For the text-containing cell, return its midpoint in (x, y) coordinate format. 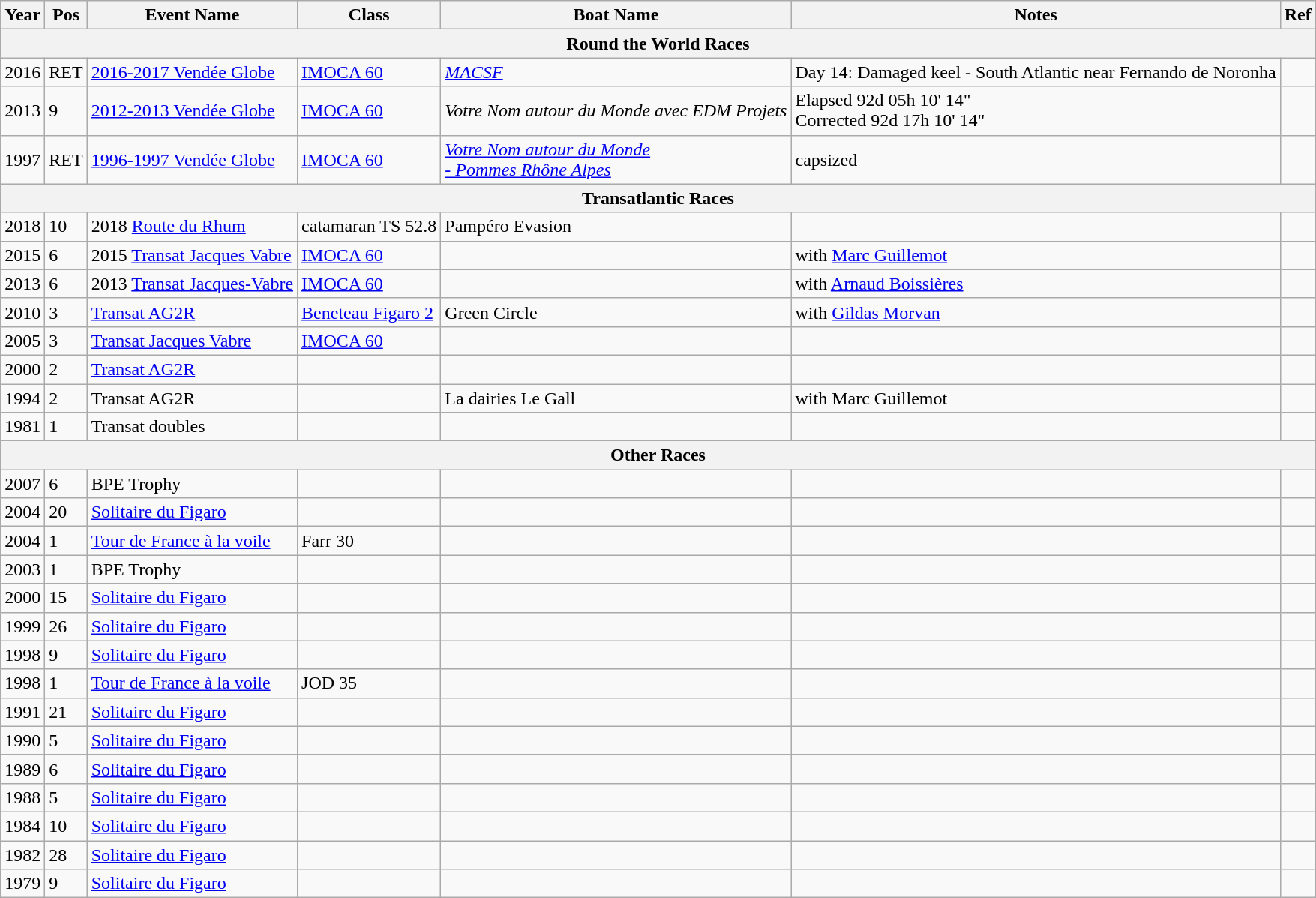
1996-1997 Vendée Globe (192, 159)
1984 (22, 826)
Notes (1036, 15)
20 (66, 512)
1988 (22, 797)
1981 (22, 427)
Votre Nom autour du Monde- Pommes Rhône Alpes (616, 159)
La dairies Le Gall (616, 398)
1979 (22, 884)
MACSF (616, 72)
2018 Route du Rhum (192, 227)
1994 (22, 398)
with Gildas Morvan (1036, 312)
1982 (22, 854)
Beneteau Figaro 2 (369, 312)
Pampéro Evasion (616, 227)
2016-2017 Vendée Globe (192, 72)
26 (66, 626)
2018 (22, 227)
Round the World Races (658, 44)
28 (66, 854)
with Arnaud Boissières (1036, 284)
2015 Transat Jacques Vabre (192, 255)
Day 14: Damaged keel - South Atlantic near Fernando de Noronha (1036, 72)
2012-2013 Vendée Globe (192, 111)
1989 (22, 769)
2005 (22, 341)
Pos (66, 15)
Elapsed 92d 05h 10' 14"Corrected 92d 17h 10' 14" (1036, 111)
Year (22, 15)
Boat Name (616, 15)
2003 (22, 569)
Transatlantic Races (658, 198)
Green Circle (616, 312)
Transat Jacques Vabre (192, 341)
Votre Nom autour du Monde avec EDM Projets (616, 111)
2013 Transat Jacques-Vabre (192, 284)
2016 (22, 72)
Other Races (658, 455)
JOD 35 (369, 683)
Event Name (192, 15)
capsized (1036, 159)
2010 (22, 312)
2015 (22, 255)
catamaran TS 52.8 (369, 227)
1990 (22, 740)
1991 (22, 712)
Transat doubles (192, 427)
Farr 30 (369, 541)
1999 (22, 626)
2007 (22, 484)
21 (66, 712)
1997 (22, 159)
15 (66, 598)
Ref (1297, 15)
Class (369, 15)
